Provide the (x, y) coordinate of the cell's center where the given text is located.  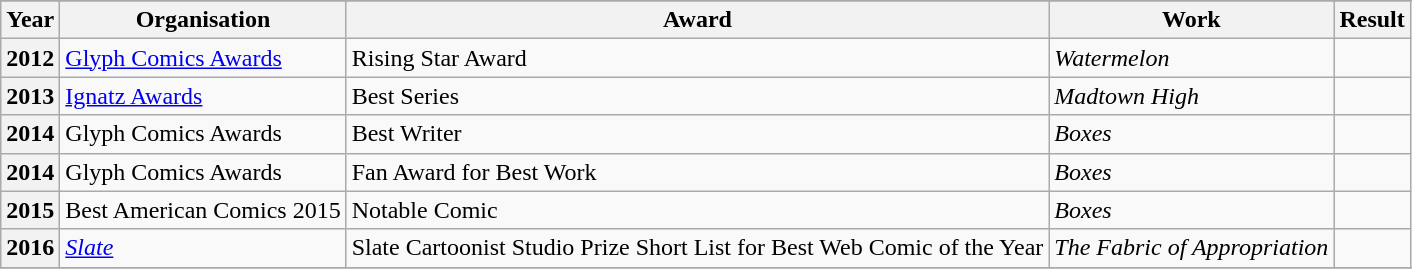
Organisation (203, 20)
Result (1372, 20)
Slate Cartoonist Studio Prize Short List for Best Web Comic of the Year (698, 248)
Ignatz Awards (203, 96)
Notable Comic (698, 210)
2012 (30, 58)
2016 (30, 248)
Year (30, 20)
Award (698, 20)
Best American Comics 2015 (203, 210)
Fan Award for Best Work (698, 172)
Work (1192, 20)
2013 (30, 96)
Slate (203, 248)
Madtown High (1192, 96)
Best Series (698, 96)
The Fabric of Appropriation (1192, 248)
Rising Star Award (698, 58)
Best Writer (698, 134)
2015 (30, 210)
Watermelon (1192, 58)
